Provide the (X, Y) coordinate of the cell's center where the given text is located.  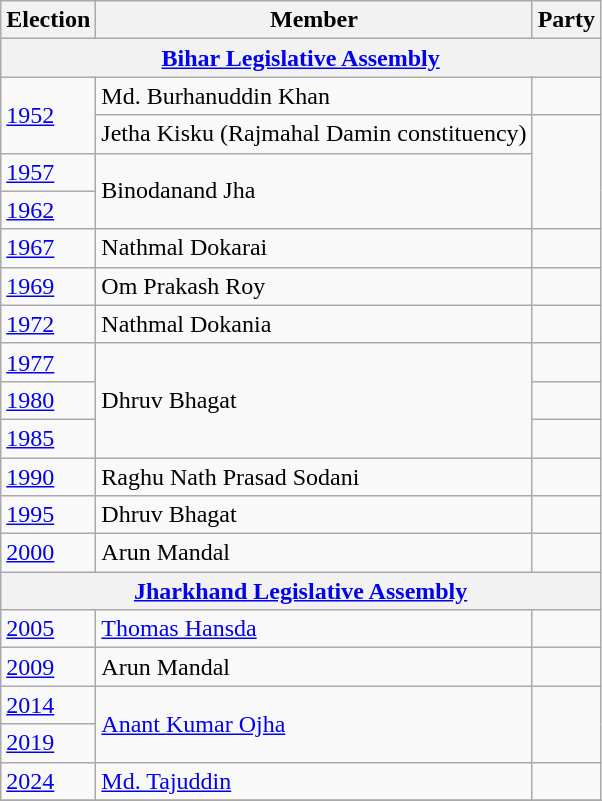
Raghu Nath Prasad Sodani (314, 477)
1980 (48, 400)
1972 (48, 324)
2009 (48, 667)
Bihar Legislative Assembly (301, 58)
2024 (48, 781)
2014 (48, 705)
1977 (48, 362)
Jetha Kisku (Rajmahal Damin constituency) (314, 134)
1967 (48, 248)
2005 (48, 629)
Party (566, 20)
Anant Kumar Ojha (314, 724)
1957 (48, 172)
1962 (48, 210)
1952 (48, 115)
2019 (48, 743)
1990 (48, 477)
Thomas Hansda (314, 629)
2000 (48, 553)
Member (314, 20)
Md. Burhanuddin Khan (314, 96)
Binodanand Jha (314, 191)
Om Prakash Roy (314, 286)
Nathmal Dokania (314, 324)
Nathmal Dokarai (314, 248)
Jharkhand Legislative Assembly (301, 591)
1985 (48, 438)
Md. Tajuddin (314, 781)
1995 (48, 515)
1969 (48, 286)
Election (48, 20)
